Return the (x, y) coordinate for the center point of the cell that contains the specified text.  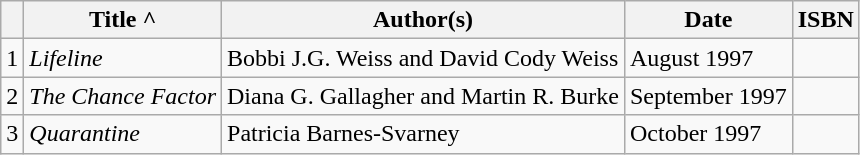
Bobbi J.G. Weiss and David Cody Weiss (424, 58)
September 1997 (708, 96)
2 (12, 96)
3 (12, 134)
Quarantine (123, 134)
Author(s) (424, 20)
Date (708, 20)
ISBN (826, 20)
1 (12, 58)
Title ^ (123, 20)
Patricia Barnes-Svarney (424, 134)
August 1997 (708, 58)
October 1997 (708, 134)
The Chance Factor (123, 96)
Diana G. Gallagher and Martin R. Burke (424, 96)
Lifeline (123, 58)
